Search for the cell housing the specified text and yield its [x, y] center coordinate. 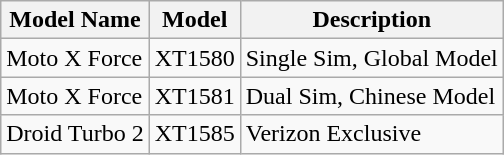
Model Name [75, 20]
XT1581 [194, 96]
Single Sim, Global Model [372, 58]
Droid Turbo 2 [75, 134]
XT1580 [194, 58]
Dual Sim, Chinese Model [372, 96]
Model [194, 20]
Verizon Exclusive [372, 134]
XT1585 [194, 134]
Description [372, 20]
